Return (X, Y) of the center of cell containing provided text 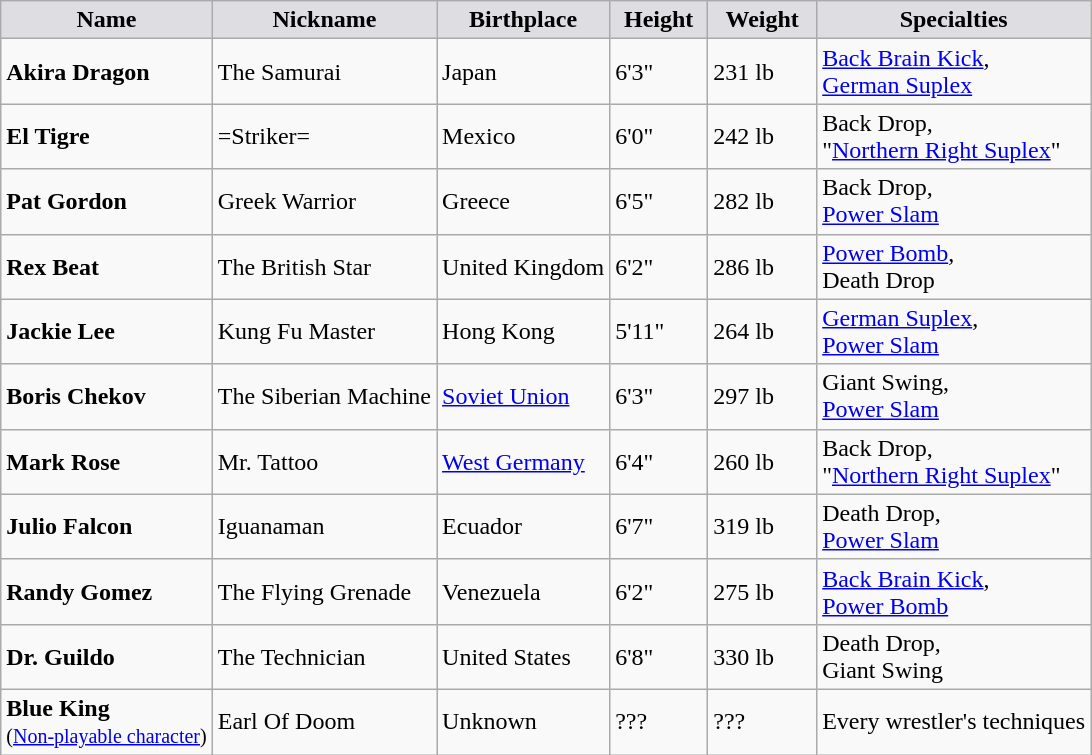
United Kingdom (524, 266)
Power Bomb,Death Drop (954, 266)
Greek Warrior (324, 202)
Julio Falcon (106, 526)
Death Drop,Giant Swing (954, 656)
Dr. Guildo (106, 656)
Death Drop,Power Slam (954, 526)
Venezuela (524, 592)
Ecuador (524, 526)
Back Brain Kick,German Suplex (954, 72)
297 lb (762, 396)
Blue King(Non-playable character) (106, 722)
The British Star (324, 266)
The Siberian Machine (324, 396)
242 lb (762, 136)
Unknown (524, 722)
6'4" (659, 462)
Every wrestler's techniques (954, 722)
Height (659, 20)
=Striker= (324, 136)
Name (106, 20)
6'5" (659, 202)
Iguanaman (324, 526)
275 lb (762, 592)
6'0" (659, 136)
Weight (762, 20)
Mark Rose (106, 462)
Mr. Tattoo (324, 462)
231 lb (762, 72)
United States (524, 656)
Specialties (954, 20)
Soviet Union (524, 396)
The Samurai (324, 72)
Hong Kong (524, 332)
319 lb (762, 526)
Back Drop,Power Slam (954, 202)
Birthplace (524, 20)
Earl Of Doom (324, 722)
Randy Gomez (106, 592)
Back Brain Kick,Power Bomb (954, 592)
Rex Beat (106, 266)
El Tigre (106, 136)
Japan (524, 72)
West Germany (524, 462)
264 lb (762, 332)
260 lb (762, 462)
Giant Swing,Power Slam (954, 396)
5'11" (659, 332)
The Technician (324, 656)
German Suplex,Power Slam (954, 332)
Kung Fu Master (324, 332)
The Flying Grenade (324, 592)
6'7" (659, 526)
Boris Chekov (106, 396)
6'8" (659, 656)
286 lb (762, 266)
Jackie Lee (106, 332)
Nickname (324, 20)
Greece (524, 202)
Pat Gordon (106, 202)
330 lb (762, 656)
282 lb (762, 202)
Mexico (524, 136)
Akira Dragon (106, 72)
